From the cell containing the given text, extract its center point as [x, y] coordinate. 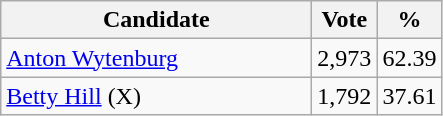
2,973 [344, 58]
Anton Wytenburg [156, 58]
% [410, 20]
Vote [344, 20]
Candidate [156, 20]
Betty Hill (X) [156, 96]
37.61 [410, 96]
1,792 [344, 96]
62.39 [410, 58]
